Identify which cell holds the provided text, then report its (x, y) central coordinate. 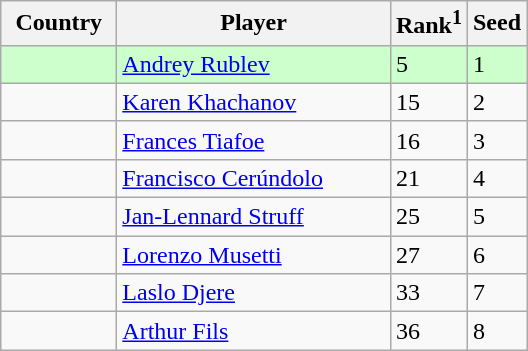
27 (428, 255)
7 (496, 293)
16 (428, 140)
1 (496, 64)
Francisco Cerúndolo (254, 178)
8 (496, 331)
3 (496, 140)
Laslo Djere (254, 293)
Player (254, 24)
15 (428, 102)
Jan-Lennard Struff (254, 217)
25 (428, 217)
Frances Tiafoe (254, 140)
4 (496, 178)
36 (428, 331)
Arthur Fils (254, 331)
Seed (496, 24)
Rank1 (428, 24)
33 (428, 293)
21 (428, 178)
2 (496, 102)
6 (496, 255)
Andrey Rublev (254, 64)
Karen Khachanov (254, 102)
Lorenzo Musetti (254, 255)
Country (59, 24)
